Return the [x, y] coordinate for the center point of the cell that contains the specified text.  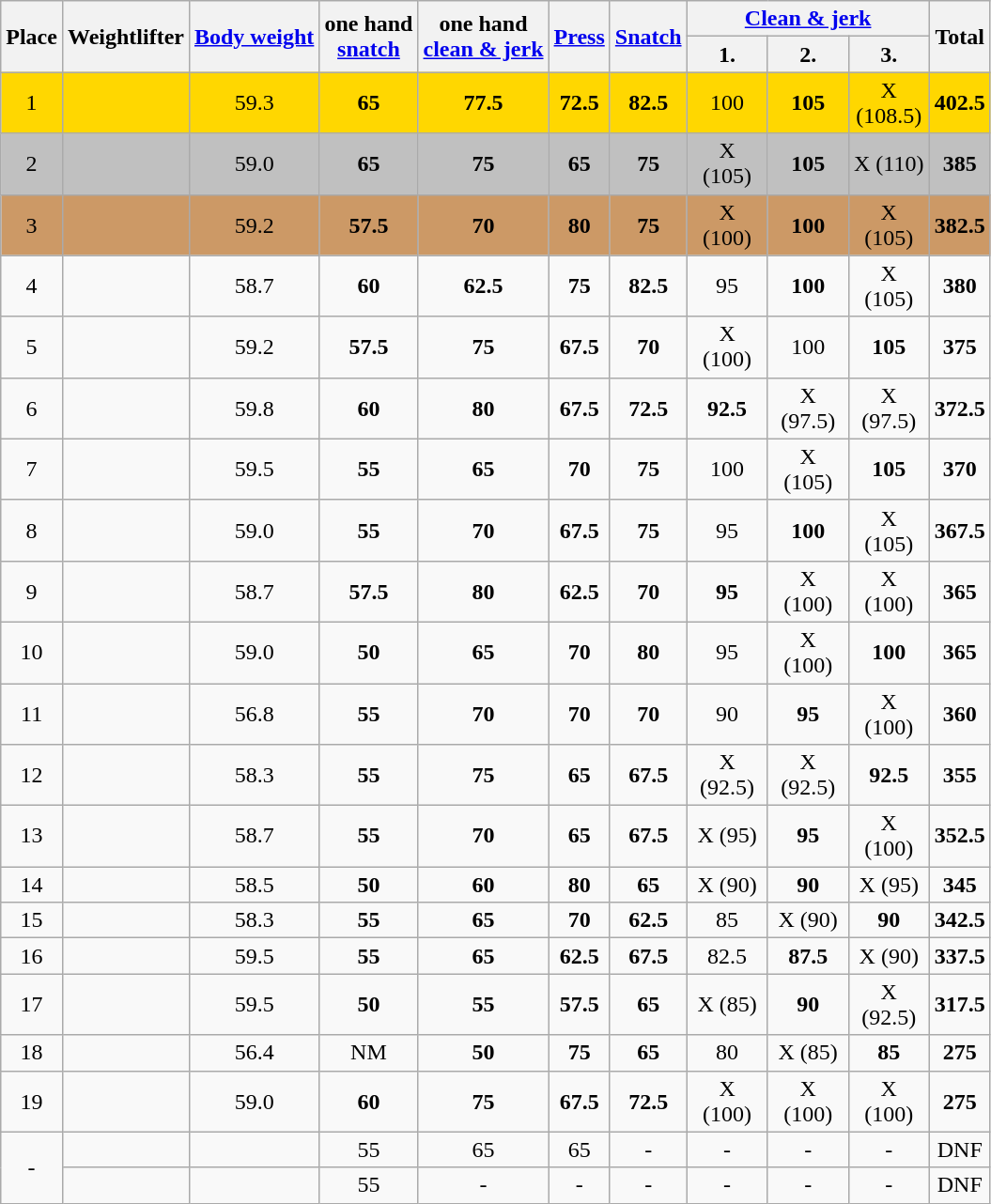
10 [32, 652]
16 [32, 956]
Press [579, 37]
Total [960, 37]
6 [32, 408]
Clean & jerk [808, 19]
3 [32, 225]
317.5 [960, 1005]
352.5 [960, 836]
367.5 [960, 530]
58.5 [254, 885]
59.8 [254, 408]
15 [32, 920]
19 [32, 1101]
1 [32, 103]
337.5 [960, 956]
X (110) [889, 163]
Snatch [648, 37]
Weightlifter [126, 37]
one handsnatch [368, 37]
3. [889, 54]
11 [32, 714]
8 [32, 530]
Body weight [254, 37]
382.5 [960, 225]
12 [32, 776]
2 [32, 163]
17 [32, 1005]
56.4 [254, 1053]
2. [808, 54]
402.5 [960, 103]
7 [32, 470]
4 [32, 286]
1. [727, 54]
375 [960, 347]
9 [32, 592]
5 [32, 347]
342.5 [960, 920]
14 [32, 885]
345 [960, 885]
380 [960, 286]
56.8 [254, 714]
77.5 [483, 103]
370 [960, 470]
360 [960, 714]
87.5 [808, 956]
372.5 [960, 408]
18 [32, 1053]
13 [32, 836]
one handclean & jerk [483, 37]
Place [32, 37]
X (108.5) [889, 103]
385 [960, 163]
355 [960, 776]
59.3 [254, 103]
NM [368, 1053]
